Identify which cell holds the provided text, then report its (x, y) central coordinate. 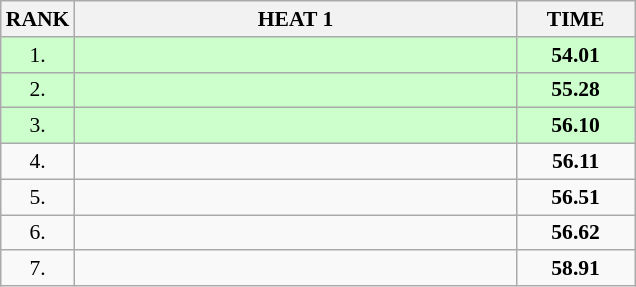
RANK (38, 19)
2. (38, 90)
58.91 (576, 269)
HEAT 1 (295, 19)
56.62 (576, 233)
1. (38, 55)
3. (38, 126)
54.01 (576, 55)
55.28 (576, 90)
5. (38, 197)
7. (38, 269)
6. (38, 233)
56.51 (576, 197)
TIME (576, 19)
56.11 (576, 162)
56.10 (576, 126)
4. (38, 162)
